Scan for the cell matching the given text and deliver its (X, Y) coordinate at center. 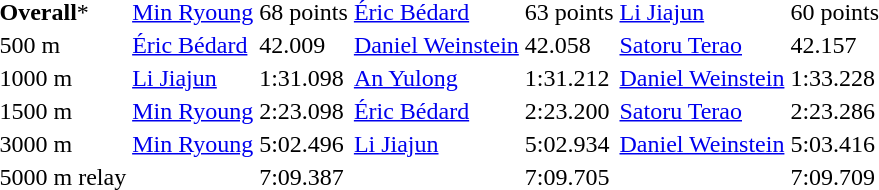
2:23.200 (569, 111)
2:23.098 (304, 111)
1:31.098 (304, 78)
5:02.934 (569, 144)
42.058 (569, 45)
5:02.496 (304, 144)
1:31.212 (569, 78)
42.009 (304, 45)
An Yulong (436, 78)
